Return the [x, y] coordinate for the center point of the cell that contains the specified text.  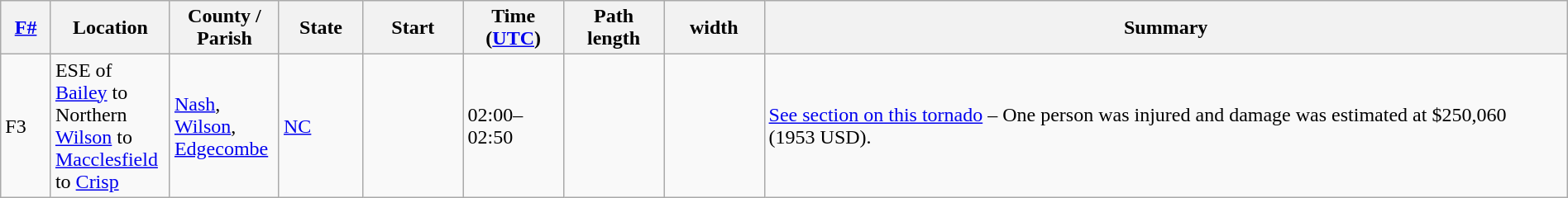
Nash, Wilson, Edgecombe [224, 125]
02:00–02:50 [513, 125]
Time (UTC) [513, 28]
F# [26, 28]
Start [414, 28]
width [715, 28]
F3 [26, 125]
Summary [1166, 28]
Location [110, 28]
County / Parish [224, 28]
Path length [614, 28]
ESE of Bailey to Northern Wilson to Macclesfield to Crisp [110, 125]
State [321, 28]
NC [321, 125]
See section on this tornado – One person was injured and damage was estimated at $250,060 (1953 USD). [1166, 125]
